Find where the given text appears and provide that cell's center as [X, Y] coordinate. 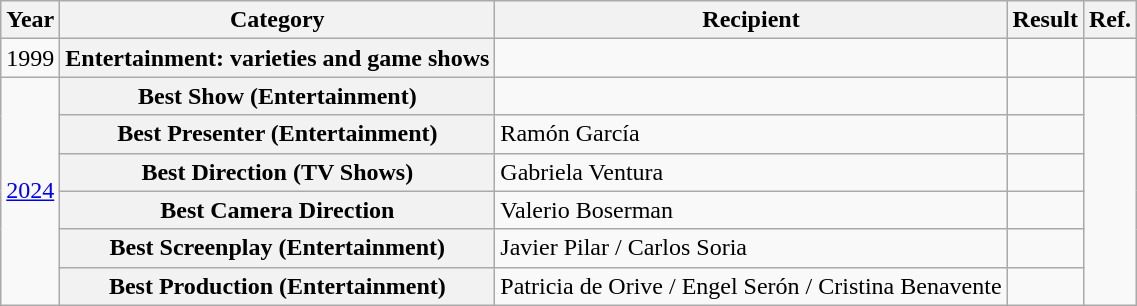
Best Camera Direction [278, 210]
Ramón García [751, 134]
Valerio Boserman [751, 210]
Gabriela Ventura [751, 172]
Ref. [1110, 20]
Best Direction (TV Shows) [278, 172]
Best Production (Entertainment) [278, 286]
Recipient [751, 20]
1999 [30, 58]
Best Screenplay (Entertainment) [278, 248]
2024 [30, 191]
Best Show (Entertainment) [278, 96]
Year [30, 20]
Javier Pilar / Carlos Soria [751, 248]
Patricia de Orive / Engel Serón / Cristina Benavente [751, 286]
Category [278, 20]
Entertainment: varieties and game shows [278, 58]
Best Presenter (Entertainment) [278, 134]
Result [1045, 20]
